Identify which cell holds the provided text, then report its [x, y] central coordinate. 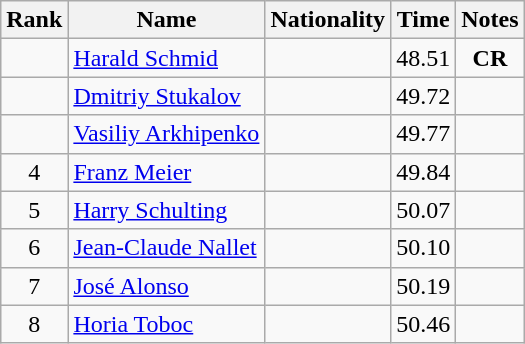
50.19 [424, 286]
48.51 [424, 58]
Horia Toboc [166, 324]
José Alonso [166, 286]
6 [34, 248]
Harry Schulting [166, 210]
49.84 [424, 172]
Nationality [328, 20]
5 [34, 210]
Jean-Claude Nallet [166, 248]
50.10 [424, 248]
Rank [34, 20]
Vasiliy Arkhipenko [166, 134]
Dmitriy Stukalov [166, 96]
Notes [490, 20]
Time [424, 20]
7 [34, 286]
8 [34, 324]
50.46 [424, 324]
CR [490, 58]
Franz Meier [166, 172]
49.77 [424, 134]
49.72 [424, 96]
Harald Schmid [166, 58]
Name [166, 20]
4 [34, 172]
50.07 [424, 210]
